Capture the cell that displays the provided text and extract its (X, Y) central coordinate. 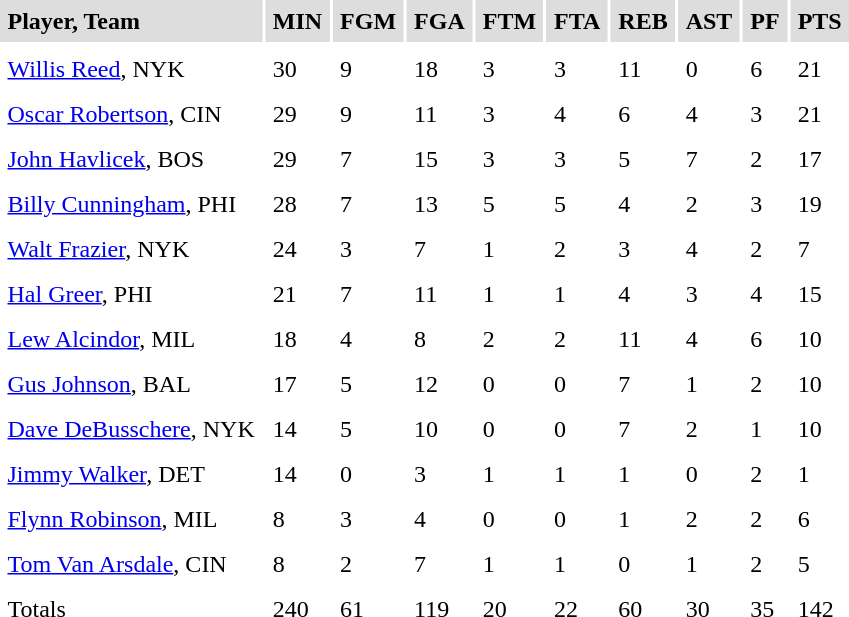
PTS (820, 21)
30 (297, 69)
FGM (368, 21)
19 (820, 204)
28 (297, 204)
Walt Frazier, NYK (131, 249)
Billy Cunningham, PHI (131, 204)
FTA (578, 21)
Gus Johnson, BAL (131, 384)
FTM (509, 21)
PF (765, 21)
Dave DeBusschere, NYK (131, 429)
AST (709, 21)
REB (643, 21)
Player, Team (131, 21)
Oscar Robertson, CIN (131, 114)
Tom Van Arsdale, CIN (131, 564)
MIN (297, 21)
13 (440, 204)
Hal Greer, PHI (131, 294)
12 (440, 384)
John Havlicek, BOS (131, 159)
FGA (440, 21)
24 (297, 249)
Flynn Robinson, MIL (131, 519)
Lew Alcindor, MIL (131, 339)
Jimmy Walker, DET (131, 474)
Willis Reed, NYK (131, 69)
